Return [x, y] of the center of cell containing provided text 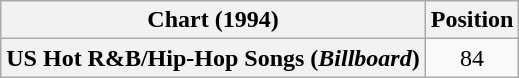
84 [472, 58]
Position [472, 20]
US Hot R&B/Hip-Hop Songs (Billboard) [213, 58]
Chart (1994) [213, 20]
